For the text-containing cell, return its midpoint in [x, y] coordinate format. 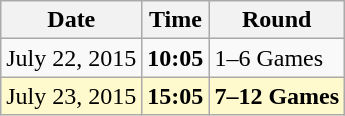
July 22, 2015 [72, 58]
1–6 Games [277, 58]
July 23, 2015 [72, 96]
15:05 [176, 96]
Time [176, 20]
Round [277, 20]
10:05 [176, 58]
Date [72, 20]
7–12 Games [277, 96]
